Capture the cell that displays the provided text and extract its [x, y] central coordinate. 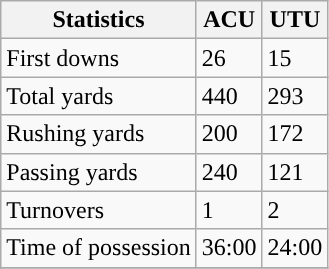
Time of possession [99, 248]
First downs [99, 58]
UTU [295, 20]
Total yards [99, 96]
Passing yards [99, 172]
440 [229, 96]
Rushing yards [99, 134]
Statistics [99, 20]
240 [229, 172]
24:00 [295, 248]
15 [295, 58]
26 [229, 58]
Turnovers [99, 210]
200 [229, 134]
ACU [229, 20]
1 [229, 210]
36:00 [229, 248]
121 [295, 172]
2 [295, 210]
293 [295, 96]
172 [295, 134]
